Locate the cell with the specified text and output its (X, Y) center coordinate. 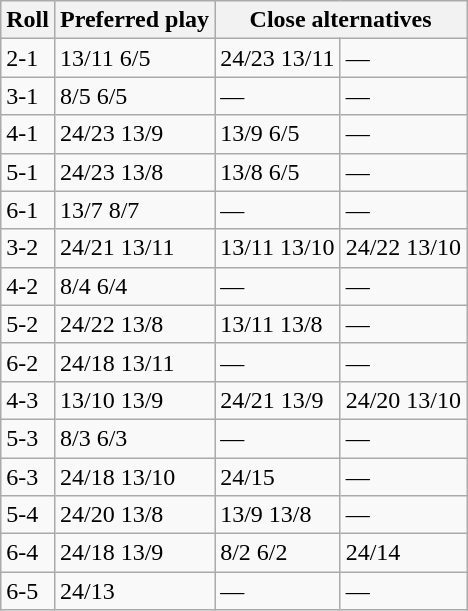
13/8 6/5 (278, 172)
3-2 (28, 248)
24/20 13/8 (134, 515)
2-1 (28, 58)
24/18 13/9 (134, 553)
6-5 (28, 591)
3-1 (28, 96)
6-2 (28, 362)
4-2 (28, 286)
24/21 13/9 (278, 400)
24/13 (134, 591)
24/20 13/10 (403, 400)
Close alternatives (341, 20)
5-4 (28, 515)
24/14 (403, 553)
24/22 13/8 (134, 324)
13/9 6/5 (278, 134)
24/22 13/10 (403, 248)
24/23 13/11 (278, 58)
24/21 13/11 (134, 248)
6-4 (28, 553)
24/23 13/8 (134, 172)
5-3 (28, 438)
24/23 13/9 (134, 134)
13/11 13/10 (278, 248)
Roll (28, 20)
13/7 8/7 (134, 210)
6-3 (28, 477)
4-3 (28, 400)
8/3 6/3 (134, 438)
24/15 (278, 477)
8/2 6/2 (278, 553)
8/5 6/5 (134, 96)
6-1 (28, 210)
Preferred play (134, 20)
4-1 (28, 134)
5-2 (28, 324)
13/11 6/5 (134, 58)
5-1 (28, 172)
13/10 13/9 (134, 400)
13/11 13/8 (278, 324)
24/18 13/11 (134, 362)
8/4 6/4 (134, 286)
24/18 13/10 (134, 477)
13/9 13/8 (278, 515)
